Output the (x, y) coordinate of the center of the cell containing the given text.  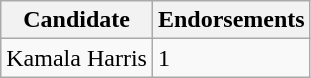
1 (231, 58)
Candidate (77, 20)
Kamala Harris (77, 58)
Endorsements (231, 20)
